Detect which cell encompasses the target text, then output its [X, Y] center coordinate. 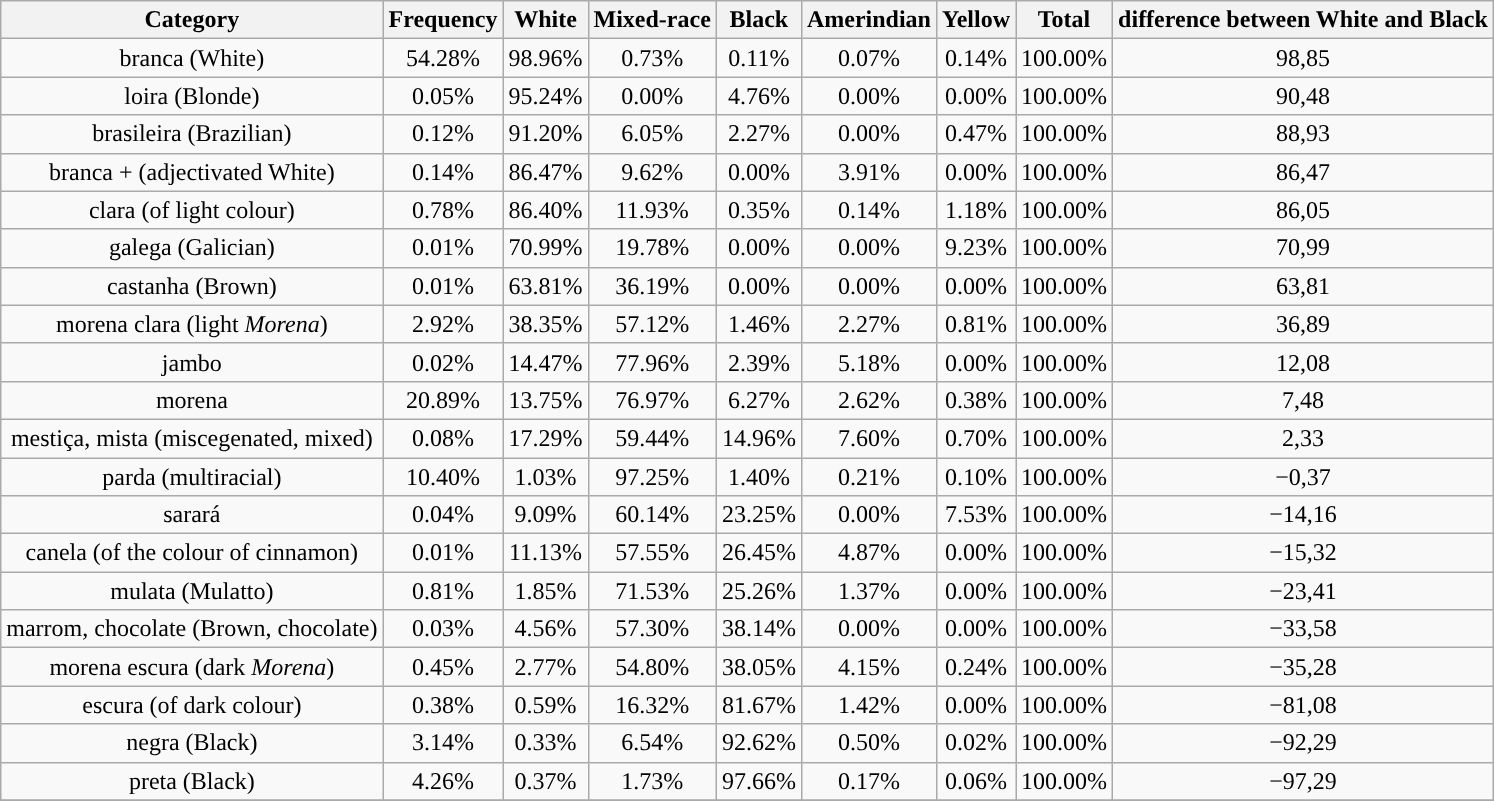
20.89% [443, 400]
97.25% [652, 477]
86.40% [546, 210]
−15,32 [1304, 553]
6.54% [652, 743]
23.25% [758, 515]
branca + (adjectivated White) [192, 172]
−23,41 [1304, 591]
81.67% [758, 705]
71.53% [652, 591]
0.59% [546, 705]
0.47% [976, 134]
1.03% [546, 477]
6.27% [758, 400]
0.21% [868, 477]
11.93% [652, 210]
0.12% [443, 134]
0.03% [443, 629]
0.04% [443, 515]
canela (of the colour of cinnamon) [192, 553]
63,81 [1304, 286]
38.05% [758, 667]
86.47% [546, 172]
0.35% [758, 210]
1.40% [758, 477]
4.26% [443, 781]
38.35% [546, 324]
0.06% [976, 781]
−33,58 [1304, 629]
4.76% [758, 96]
0.70% [976, 438]
negra (Black) [192, 743]
2.39% [758, 362]
17.29% [546, 438]
91.20% [546, 134]
sarará [192, 515]
14.47% [546, 362]
2,33 [1304, 438]
6.05% [652, 134]
0.73% [652, 58]
9.62% [652, 172]
2.77% [546, 667]
0.05% [443, 96]
2.62% [868, 400]
galega (Galician) [192, 248]
morena [192, 400]
92.62% [758, 743]
54.80% [652, 667]
7.53% [976, 515]
10.40% [443, 477]
14.96% [758, 438]
2.92% [443, 324]
98,85 [1304, 58]
1.18% [976, 210]
0.50% [868, 743]
1.37% [868, 591]
−97,29 [1304, 781]
0.17% [868, 781]
Mixed-race [652, 20]
86,05 [1304, 210]
0.07% [868, 58]
−35,28 [1304, 667]
16.32% [652, 705]
57.55% [652, 553]
jambo [192, 362]
morena clara (light Morena) [192, 324]
90,48 [1304, 96]
preta (Black) [192, 781]
7.60% [868, 438]
1.46% [758, 324]
57.12% [652, 324]
brasileira (Brazilian) [192, 134]
88,93 [1304, 134]
mulata (Mulatto) [192, 591]
0.11% [758, 58]
−0,37 [1304, 477]
4.87% [868, 553]
63.81% [546, 286]
7,48 [1304, 400]
57.30% [652, 629]
Amerindian [868, 20]
12,08 [1304, 362]
70.99% [546, 248]
−81,08 [1304, 705]
19.78% [652, 248]
25.26% [758, 591]
11.13% [546, 553]
Black [758, 20]
0.78% [443, 210]
1.42% [868, 705]
branca (White) [192, 58]
3.14% [443, 743]
0.45% [443, 667]
castanha (Brown) [192, 286]
86,47 [1304, 172]
4.56% [546, 629]
36.19% [652, 286]
morena escura (dark Morena) [192, 667]
36,89 [1304, 324]
9.23% [976, 248]
60.14% [652, 515]
77.96% [652, 362]
1.85% [546, 591]
clara (of light colour) [192, 210]
escura (of dark colour) [192, 705]
76.97% [652, 400]
0.33% [546, 743]
difference between White and Black [1304, 20]
70,99 [1304, 248]
0.37% [546, 781]
59.44% [652, 438]
marrom, chocolate (Brown, chocolate) [192, 629]
White [546, 20]
95.24% [546, 96]
1.73% [652, 781]
loira (Blonde) [192, 96]
parda (multiracial) [192, 477]
3.91% [868, 172]
97.66% [758, 781]
0.24% [976, 667]
4.15% [868, 667]
13.75% [546, 400]
54.28% [443, 58]
26.45% [758, 553]
98.96% [546, 58]
0.10% [976, 477]
−92,29 [1304, 743]
5.18% [868, 362]
Total [1064, 20]
38.14% [758, 629]
Category [192, 20]
0.08% [443, 438]
Yellow [976, 20]
9.09% [546, 515]
Frequency [443, 20]
−14,16 [1304, 515]
mestiça, mista (miscegenated, mixed) [192, 438]
